Search for the cell housing the specified text and yield its [x, y] center coordinate. 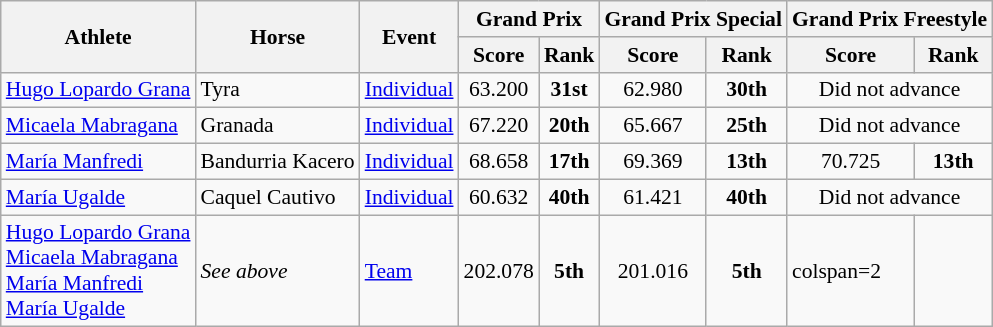
Hugo Lopardo Grana [98, 90]
María Manfredi [98, 162]
Bandurria Kacero [278, 162]
Tyra [278, 90]
colspan=2 [850, 271]
Team [410, 271]
Horse [278, 36]
17th [570, 162]
68.658 [499, 162]
63.200 [499, 90]
20th [570, 126]
Granada [278, 126]
62.980 [652, 90]
Grand Prix Freestyle [890, 19]
67.220 [499, 126]
25th [746, 126]
Athlete [98, 36]
Caquel Cautivo [278, 197]
Grand Prix Special [693, 19]
30th [746, 90]
61.421 [652, 197]
70.725 [850, 162]
65.667 [652, 126]
Micaela Mabragana [98, 126]
Grand Prix [530, 19]
69.369 [652, 162]
202.078 [499, 271]
60.632 [499, 197]
201.016 [652, 271]
María Ugalde [98, 197]
Event [410, 36]
Hugo Lopardo GranaMicaela MabraganaMaría ManfrediMaría Ugalde [98, 271]
See above [278, 271]
31st [570, 90]
